Pinpoint the cell where the given text exists, returning its [x, y] midpoint coordinate. 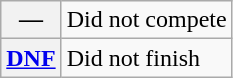
Did not finish [146, 58]
— [31, 20]
Did not compete [146, 20]
DNF [31, 58]
